Pinpoint the cell where the given text exists, returning its [X, Y] midpoint coordinate. 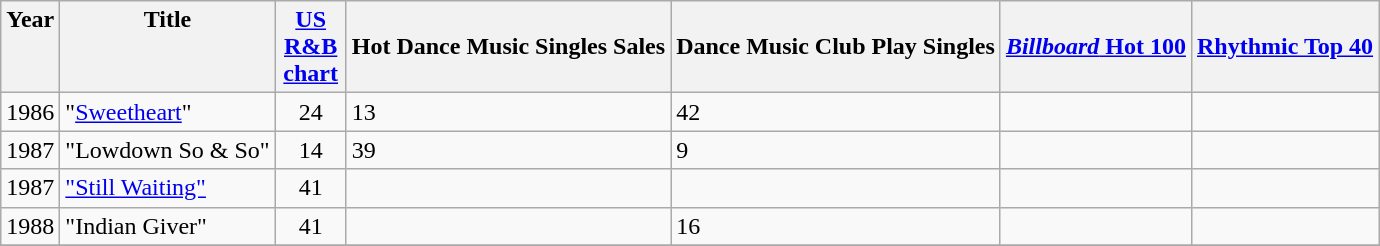
Rhythmic Top 40 [1284, 47]
"Indian Giver" [168, 226]
42 [836, 112]
13 [508, 112]
24 [310, 112]
Dance Music Club Play Singles [836, 47]
14 [310, 150]
"Still Waiting" [168, 188]
Billboard Hot 100 [1096, 47]
"Lowdown So & So" [168, 150]
Hot Dance Music Singles Sales [508, 47]
"Sweetheart" [168, 112]
1988 [30, 226]
39 [508, 150]
US R&B chart [310, 47]
Title [168, 47]
1986 [30, 112]
Year [30, 47]
9 [836, 150]
16 [836, 226]
